Scan for the cell matching the given text and deliver its [X, Y] coordinate at center. 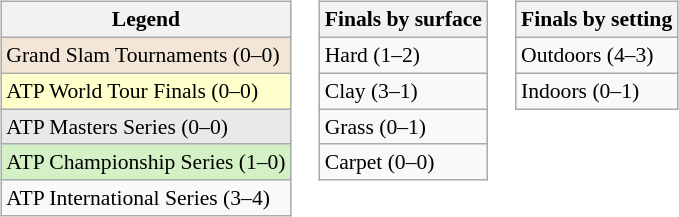
Grass (0–1) [404, 127]
Outdoors (4–3) [596, 55]
ATP International Series (3–4) [146, 198]
Grand Slam Tournaments (0–0) [146, 55]
Clay (3–1) [404, 91]
Finals by setting [596, 20]
Legend [146, 20]
Finals by surface [404, 20]
ATP Championship Series (1–0) [146, 162]
Hard (1–2) [404, 55]
ATP World Tour Finals (0–0) [146, 91]
ATP Masters Series (0–0) [146, 127]
Indoors (0–1) [596, 91]
Carpet (0–0) [404, 162]
